Search for the cell housing the specified text and yield its [x, y] center coordinate. 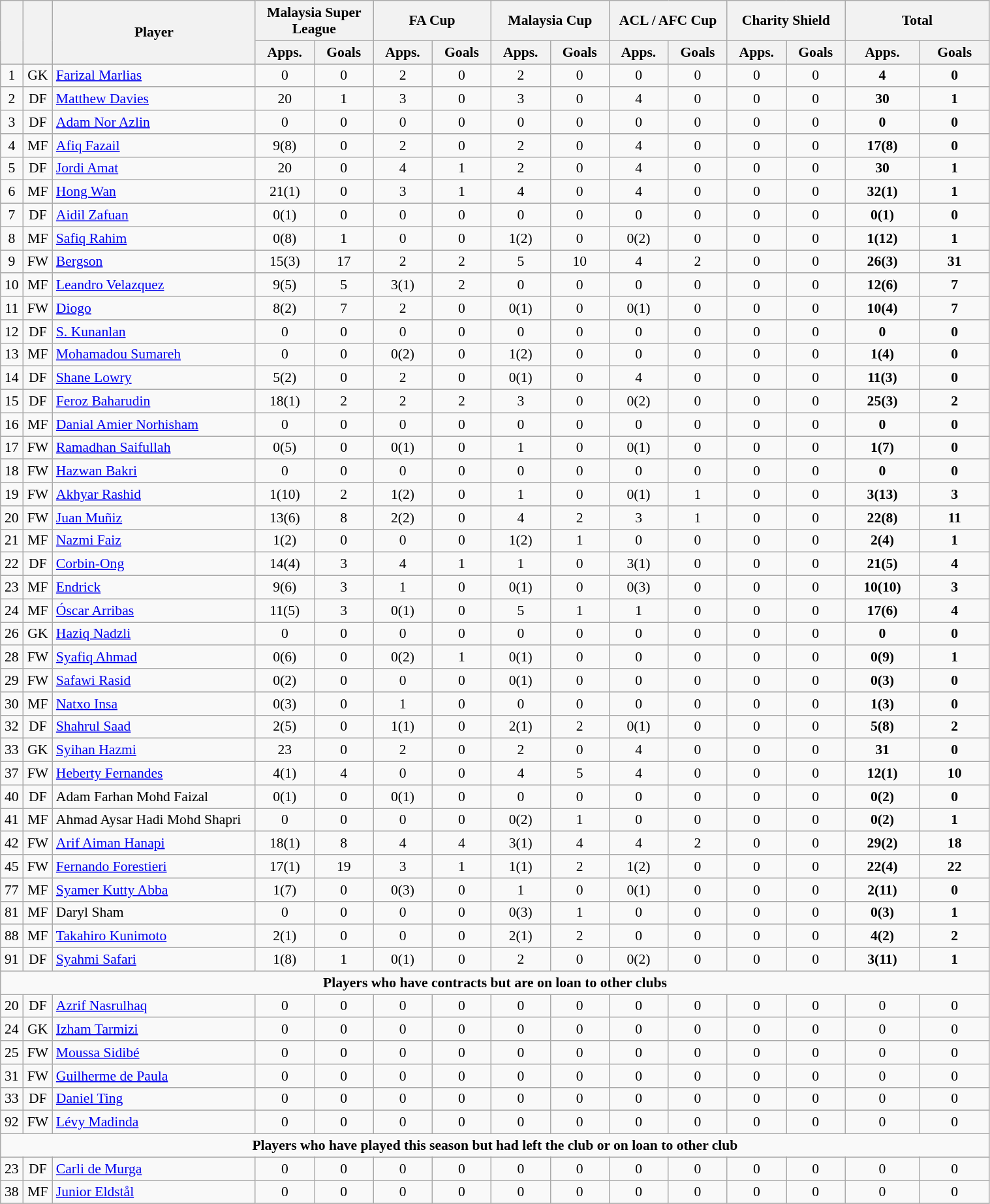
Farizal Marlias [154, 76]
Shane Lowry [154, 378]
Diogo [154, 308]
37 [12, 774]
5(2) [285, 378]
13(6) [285, 518]
8(2) [285, 308]
22(4) [882, 866]
Charity Shield [786, 21]
26(3) [882, 262]
Akhyar Rashid [154, 494]
17(1) [285, 866]
Shahrul Saad [154, 727]
Leandro Velazquez [154, 285]
Aidil Zafuan [154, 215]
1(12) [882, 238]
Danial Amier Norhisham [154, 424]
2(5) [285, 727]
Guilherme de Paula [154, 1076]
21 [12, 541]
1(3) [882, 704]
12 [12, 332]
Endrick [154, 588]
40 [12, 797]
Azrif Nasrulhaq [154, 1006]
9(5) [285, 285]
Ramadhan Saifullah [154, 448]
15(3) [285, 262]
32 [12, 727]
28 [12, 657]
41 [12, 820]
Safiq Rahim [154, 238]
11(5) [285, 610]
4(2) [882, 936]
3(13) [882, 494]
11(3) [882, 378]
Afiq Fazail [154, 146]
Moussa Sidibé [154, 1053]
Natxo Insa [154, 704]
Malaysia Cup [549, 21]
Heberty Fernandes [154, 774]
12(6) [882, 285]
Bergson [154, 262]
1(10) [285, 494]
Player [154, 33]
88 [12, 936]
ACL / AFC Cup [668, 21]
Daniel Ting [154, 1099]
0(9) [882, 657]
Malaysia Super League [315, 21]
Syafiq Ahmad [154, 657]
Matthew Davies [154, 99]
Fernando Forestieri [154, 866]
Hazwan Bakri [154, 471]
Arif Aiman Hanapi [154, 844]
29(2) [882, 844]
91 [12, 960]
16 [12, 424]
FA Cup [432, 21]
45 [12, 866]
Mohamadou Sumareh [154, 355]
Players who have played this season but had left the club or on loan to other club [495, 1146]
Corbin-Ong [154, 564]
25 [12, 1053]
Feroz Baharudin [154, 402]
0(8) [285, 238]
2(2) [403, 518]
Safawi Rasid [154, 680]
22(8) [882, 518]
1(4) [882, 355]
77 [12, 890]
0(6) [285, 657]
Jordi Amat [154, 168]
Izham Tarmizi [154, 1030]
32(1) [882, 192]
Total [918, 21]
Adam Farhan Mohd Faizal [154, 797]
9(6) [285, 588]
5(8) [882, 727]
81 [12, 913]
29 [12, 680]
1(8) [285, 960]
10(4) [882, 308]
21(5) [882, 564]
14 [12, 378]
Players who have contracts but are on loan to other clubs [495, 983]
14(4) [285, 564]
Daryl Sham [154, 913]
38 [12, 1192]
2(11) [882, 890]
92 [12, 1122]
Syamer Kutty Abba [154, 890]
Adam Nor Azlin [154, 122]
Takahiro Kunimoto [154, 936]
Haziq Nadzli [154, 634]
9(8) [285, 146]
17(6) [882, 610]
Lévy Madinda [154, 1122]
17(8) [882, 146]
2(4) [882, 541]
Óscar Arribas [154, 610]
15 [12, 402]
21(1) [285, 192]
Syihan Hazmi [154, 750]
Juan Muñiz [154, 518]
Syahmi Safari [154, 960]
Nazmi Faiz [154, 541]
12(1) [882, 774]
0(5) [285, 448]
Ahmad Aysar Hadi Mohd Shapri [154, 820]
42 [12, 844]
S. Kunanlan [154, 332]
3(11) [882, 960]
25(3) [882, 402]
26 [12, 634]
Junior Eldstål [154, 1192]
9 [12, 262]
13 [12, 355]
4(1) [285, 774]
6 [12, 192]
Carli de Murga [154, 1169]
Hong Wan [154, 192]
10(10) [882, 588]
